Scan for the cell matching the given text and deliver its (X, Y) coordinate at center. 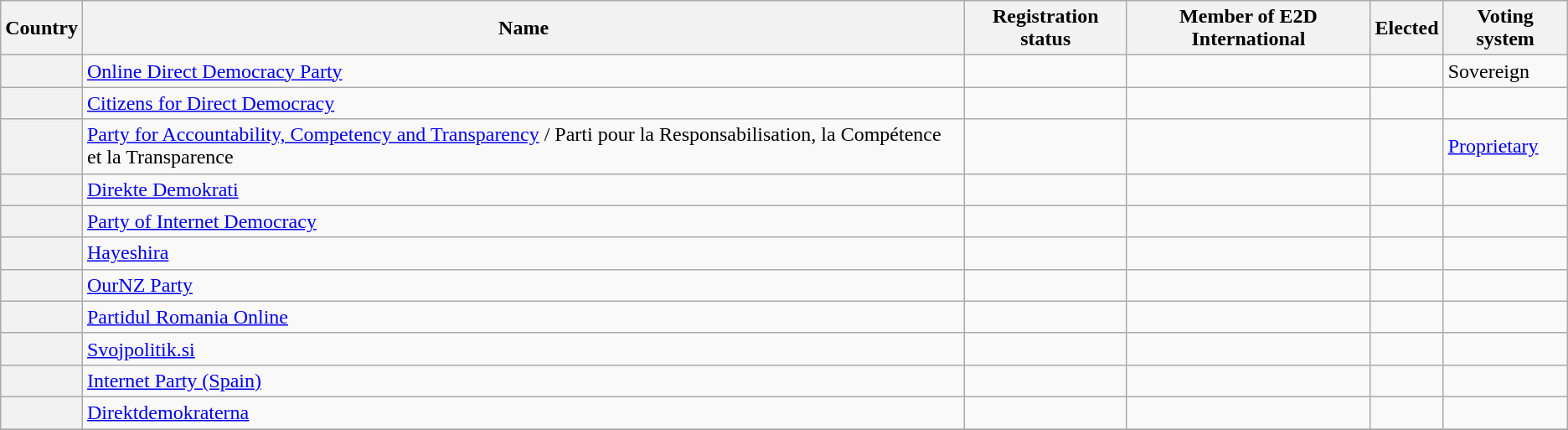
Sovereign (1505, 71)
Hayeshira (523, 253)
Proprietary (1505, 146)
Country (42, 28)
Party of Internet Democracy (523, 221)
Citizens for Direct Democracy (523, 103)
OurNZ Party (523, 285)
Voting system (1505, 28)
Online Direct Democracy Party (523, 71)
Elected (1407, 28)
Svojpolitik.si (523, 349)
Direktdemokraterna (523, 412)
Partidul Romania Online (523, 317)
Name (523, 28)
Direkte Demokrati (523, 189)
Internet Party (Spain) (523, 381)
Member of E2D International (1248, 28)
Registration status (1045, 28)
Party for Accountability, Competency and Transparency / Parti pour la Responsabilisation, la Compétence et la Transparence (523, 146)
